Return the (X, Y) coordinate for the center point of the cell that contains the specified text.  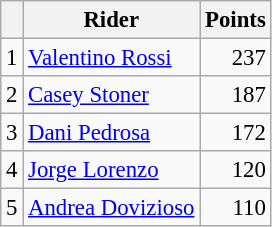
110 (236, 208)
Casey Stoner (112, 95)
4 (12, 170)
Jorge Lorenzo (112, 170)
120 (236, 170)
Rider (112, 20)
172 (236, 133)
237 (236, 58)
3 (12, 133)
Andrea Dovizioso (112, 208)
Points (236, 20)
2 (12, 95)
5 (12, 208)
1 (12, 58)
Dani Pedrosa (112, 133)
187 (236, 95)
Valentino Rossi (112, 58)
